From the cell containing the given text, extract its center point as [x, y] coordinate. 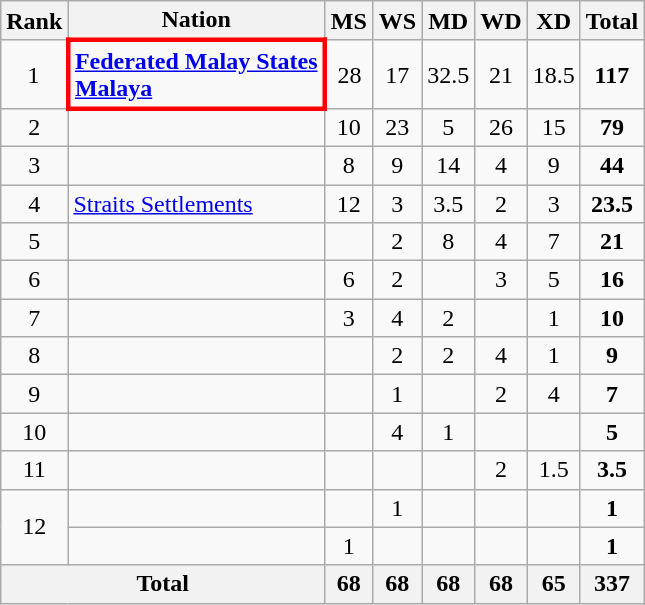
79 [612, 127]
28 [350, 74]
44 [612, 165]
1.5 [554, 470]
Federated Malay States Malaya [196, 74]
Rank [34, 21]
WD [501, 21]
16 [612, 280]
26 [501, 127]
117 [612, 74]
Nation [196, 21]
Straits Settlements [196, 203]
MD [448, 21]
WS [398, 21]
14 [448, 165]
11 [34, 470]
XD [554, 21]
17 [398, 74]
MS [350, 21]
23.5 [612, 203]
32.5 [448, 74]
337 [612, 584]
23 [398, 127]
15 [554, 127]
65 [554, 584]
18.5 [554, 74]
